Return [x, y] of the center of cell containing provided text 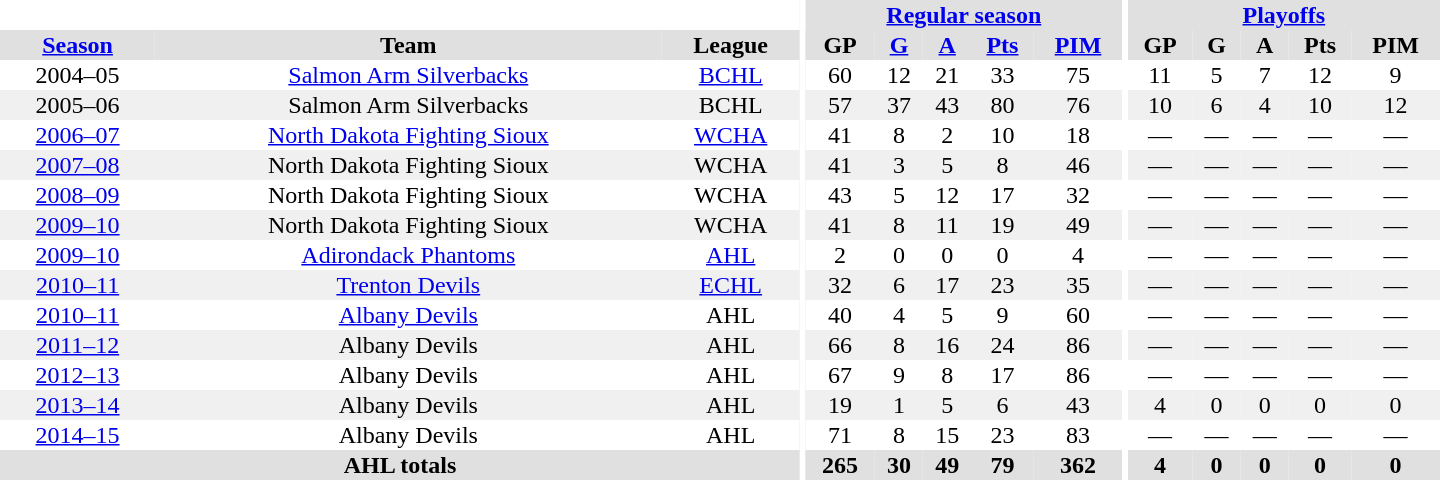
79 [1002, 465]
67 [840, 375]
33 [1002, 75]
76 [1078, 105]
2014–15 [78, 435]
2007–08 [78, 165]
83 [1078, 435]
66 [840, 345]
Team [408, 45]
18 [1078, 135]
362 [1078, 465]
75 [1078, 75]
Season [78, 45]
2012–13 [78, 375]
37 [899, 105]
80 [1002, 105]
3 [899, 165]
2004–05 [78, 75]
ECHL [730, 285]
35 [1078, 285]
League [730, 45]
16 [947, 345]
AHL totals [400, 465]
2006–07 [78, 135]
30 [899, 465]
Trenton Devils [408, 285]
2008–09 [78, 195]
2013–14 [78, 405]
40 [840, 315]
7 [1265, 75]
1 [899, 405]
265 [840, 465]
46 [1078, 165]
Regular season [964, 15]
2005–06 [78, 105]
21 [947, 75]
57 [840, 105]
24 [1002, 345]
15 [947, 435]
Playoffs [1284, 15]
Adirondack Phantoms [408, 255]
2011–12 [78, 345]
71 [840, 435]
